Return the [x, y] coordinate for the center point of the cell that contains the specified text.  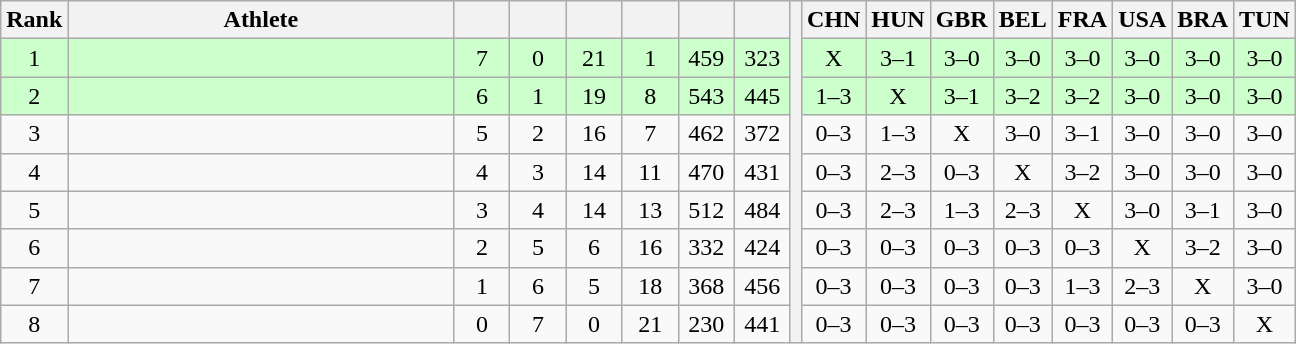
323 [762, 58]
11 [650, 172]
TUN [1265, 20]
441 [762, 324]
13 [650, 210]
332 [706, 248]
484 [762, 210]
230 [706, 324]
456 [762, 286]
424 [762, 248]
431 [762, 172]
445 [762, 96]
USA [1142, 20]
CHN [833, 20]
459 [706, 58]
368 [706, 286]
543 [706, 96]
GBR [962, 20]
FRA [1082, 20]
18 [650, 286]
462 [706, 134]
19 [594, 96]
470 [706, 172]
BRA [1203, 20]
512 [706, 210]
Rank [34, 20]
Athlete [261, 20]
372 [762, 134]
HUN [898, 20]
BEL [1022, 20]
